Scan for the cell matching the given text and deliver its [x, y] coordinate at center. 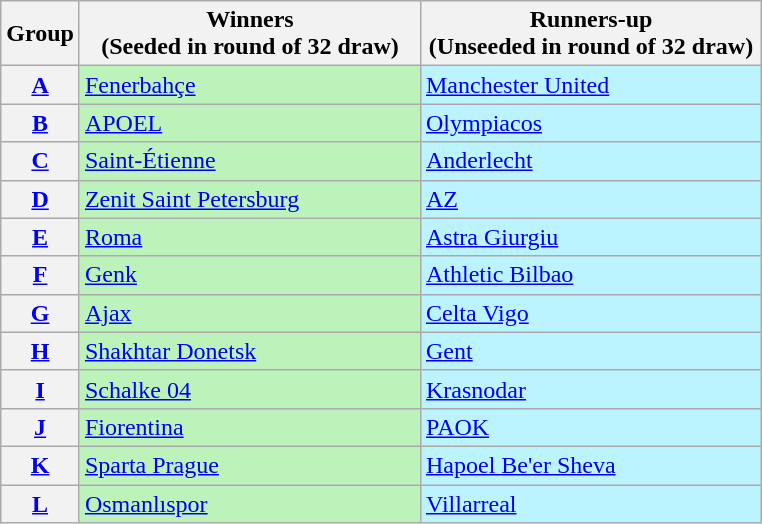
I [40, 389]
Fenerbahçe [250, 85]
Saint-Étienne [250, 161]
Gent [590, 351]
J [40, 427]
Winners(Seeded in round of 32 draw) [250, 34]
D [40, 199]
G [40, 313]
PAOK [590, 427]
B [40, 123]
Ajax [250, 313]
AZ [590, 199]
Hapoel Be'er Sheva [590, 465]
C [40, 161]
Roma [250, 237]
Olympiacos [590, 123]
Villarreal [590, 503]
E [40, 237]
A [40, 85]
Anderlecht [590, 161]
Group [40, 34]
Celta Vigo [590, 313]
Astra Giurgiu [590, 237]
Schalke 04 [250, 389]
H [40, 351]
Krasnodar [590, 389]
Osmanlıspor [250, 503]
Runners-up(Unseeded in round of 32 draw) [590, 34]
Athletic Bilbao [590, 275]
F [40, 275]
APOEL [250, 123]
Manchester United [590, 85]
L [40, 503]
Zenit Saint Petersburg [250, 199]
K [40, 465]
Sparta Prague [250, 465]
Genk [250, 275]
Shakhtar Donetsk [250, 351]
Fiorentina [250, 427]
